Identify which cell holds the provided text, then report its (x, y) central coordinate. 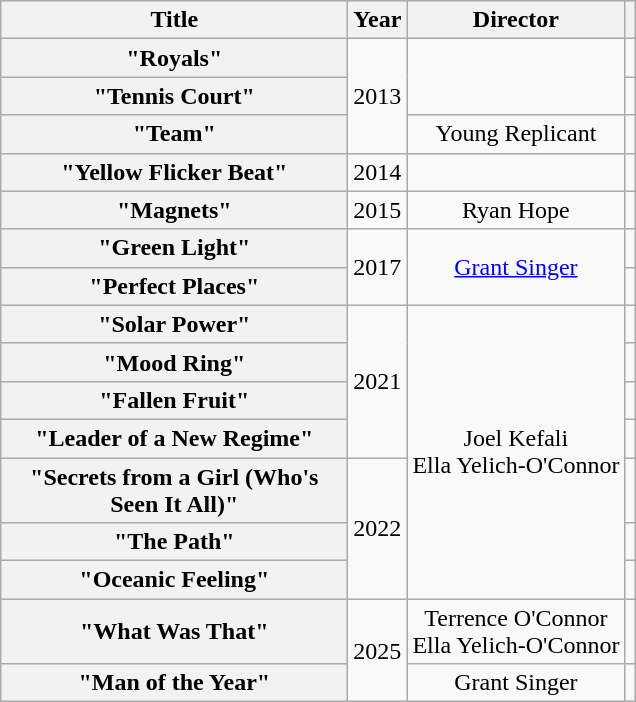
"Secrets from a Girl (Who's Seen It All)" (174, 490)
2014 (378, 172)
"Perfect Places" (174, 286)
Title (174, 20)
"The Path" (174, 542)
2025 (378, 650)
Ryan Hope (516, 210)
"Green Light" (174, 248)
"What Was That" (174, 632)
"Man of the Year" (174, 683)
2013 (378, 96)
"Yellow Flicker Beat" (174, 172)
2021 (378, 381)
"Magnets" (174, 210)
"Mood Ring" (174, 362)
"Oceanic Feeling" (174, 580)
Joel KefaliElla Yelich-O'Connor (516, 452)
Terrence O'ConnorElla Yelich-O'Connor (516, 632)
2015 (378, 210)
"Royals" (174, 58)
"Team" (174, 134)
Year (378, 20)
2022 (378, 528)
"Fallen Fruit" (174, 400)
Young Replicant (516, 134)
2017 (378, 267)
"Tennis Court" (174, 96)
Director (516, 20)
"Leader of a New Regime" (174, 438)
"Solar Power" (174, 324)
